Find where the given text appears and provide that cell's center as (X, Y) coordinate. 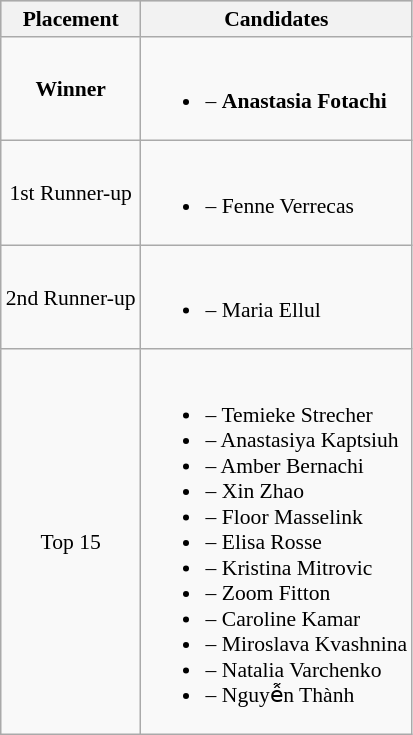
1st Runner-up (71, 193)
Winner (71, 89)
Candidates (277, 19)
– Anastasia Fotachi (277, 89)
2nd Runner-up (71, 297)
Top 15 (71, 542)
– Fenne Verrecas (277, 193)
Placement (71, 19)
– Maria Ellul (277, 297)
